Find where the given text appears and provide that cell's center as (x, y) coordinate. 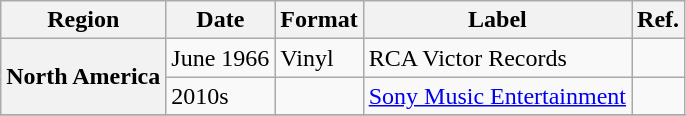
Format (319, 20)
Region (84, 20)
Vinyl (319, 58)
Ref. (658, 20)
RCA Victor Records (497, 58)
Date (220, 20)
North America (84, 77)
2010s (220, 96)
Sony Music Entertainment (497, 96)
June 1966 (220, 58)
Label (497, 20)
